Capture the cell that displays the provided text and extract its [x, y] central coordinate. 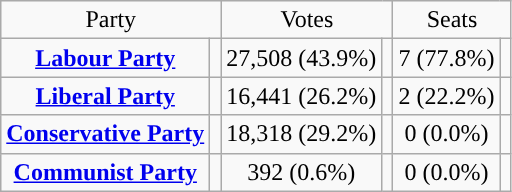
7 (77.8%) [446, 58]
392 (0.6%) [302, 172]
27,508 (43.9%) [302, 58]
Labour Party [106, 58]
Seats [452, 20]
Party [111, 20]
Communist Party [106, 172]
Liberal Party [106, 96]
Conservative Party [106, 134]
16,441 (26.2%) [302, 96]
18,318 (29.2%) [302, 134]
2 (22.2%) [446, 96]
Votes [307, 20]
